Search for the cell housing the specified text and yield its (x, y) center coordinate. 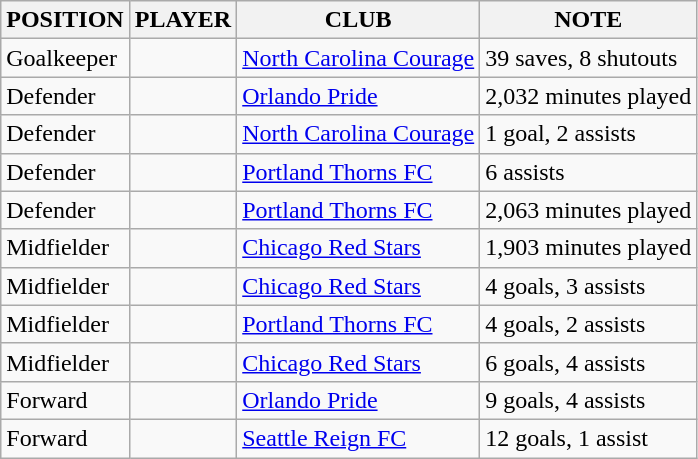
1 goal, 2 assists (588, 134)
2,032 minutes played (588, 96)
9 goals, 4 assists (588, 400)
6 goals, 4 assists (588, 362)
Seattle Reign FC (358, 438)
1,903 minutes played (588, 248)
12 goals, 1 assist (588, 438)
6 assists (588, 172)
2,063 minutes played (588, 210)
4 goals, 2 assists (588, 324)
39 saves, 8 shutouts (588, 58)
PLAYER (183, 20)
POSITION (65, 20)
4 goals, 3 assists (588, 286)
NOTE (588, 20)
CLUB (358, 20)
Goalkeeper (65, 58)
